Search for the cell housing the specified text and yield its (x, y) center coordinate. 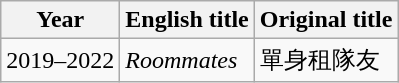
2019–2022 (60, 60)
English title (187, 20)
Original title (326, 20)
單身租隊友 (326, 60)
Year (60, 20)
Roommates (187, 60)
